For the text-containing cell, return its midpoint in (x, y) coordinate format. 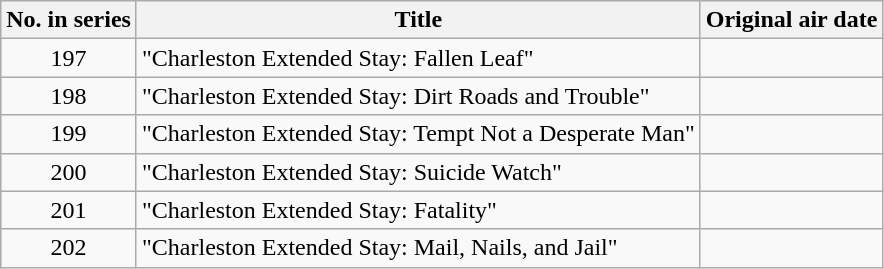
201 (69, 210)
Original air date (792, 20)
"Charleston Extended Stay: Tempt Not a Desperate Man" (418, 134)
"Charleston Extended Stay: Fatality" (418, 210)
"Charleston Extended Stay: Fallen Leaf" (418, 58)
202 (69, 248)
"Charleston Extended Stay: Dirt Roads and Trouble" (418, 96)
200 (69, 172)
199 (69, 134)
"Charleston Extended Stay: Suicide Watch" (418, 172)
"Charleston Extended Stay: Mail, Nails, and Jail" (418, 248)
No. in series (69, 20)
Title (418, 20)
197 (69, 58)
198 (69, 96)
